Detect which cell encompasses the target text, then output its [x, y] center coordinate. 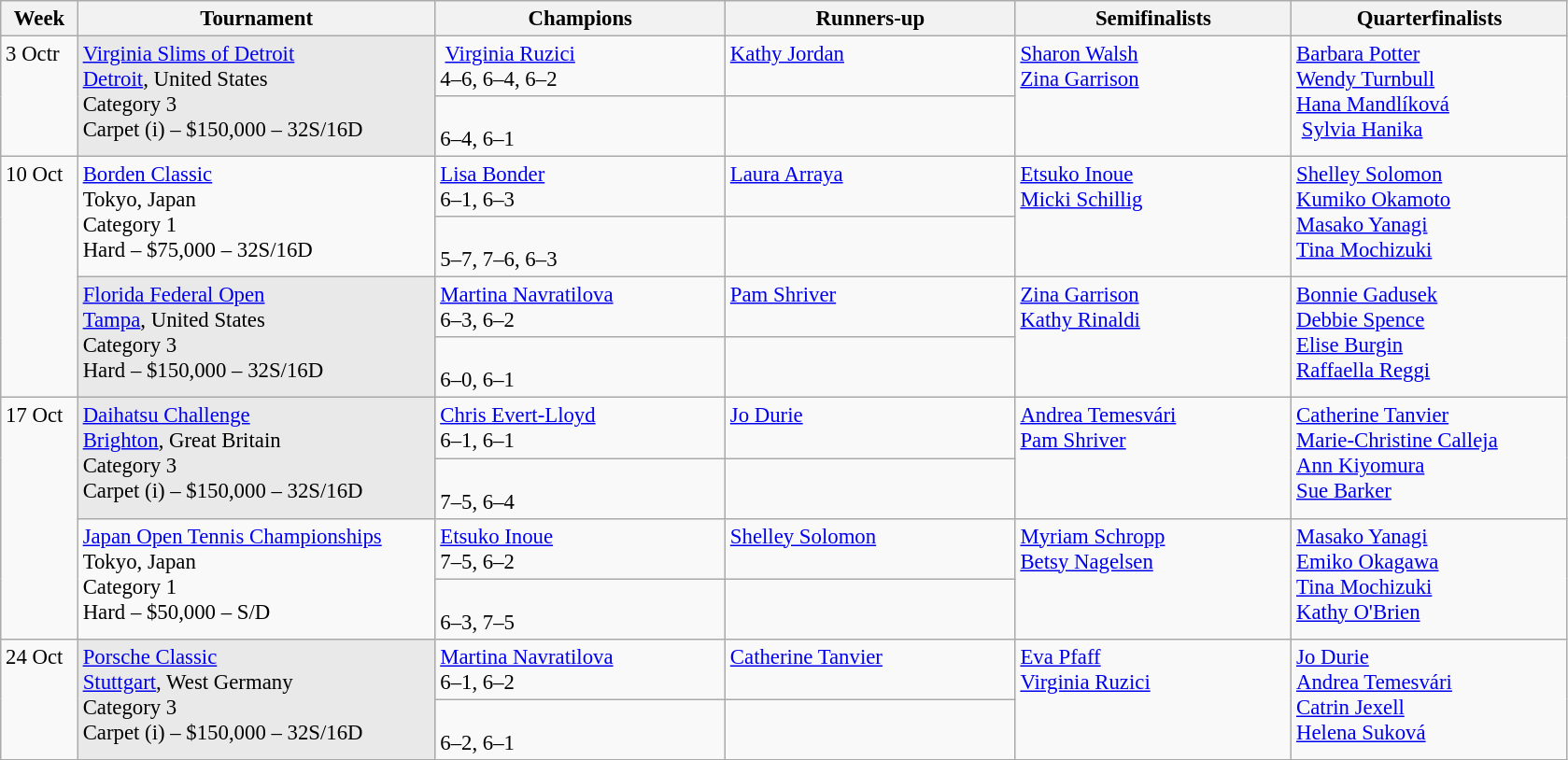
Eva Pfaff Virginia Ruzici [1153, 698]
Florida Federal Open Tampa, United States Category 3 Hard – $150,000 – 32S/16D [256, 338]
Etsuko Inoue7–5, 6–2 [581, 549]
Quarterfinalists [1430, 19]
Barbara Potter Wendy Turnbull Hana Mandlíková Sylvia Hanika [1430, 97]
24 Oct [39, 698]
Runners-up [870, 19]
Daihatsu Challenge Brighton, Great Britain Category 3 Carpet (i) – $150,000 – 32S/16D [256, 457]
Catherine Tanvier [870, 669]
Laura Arraya [870, 187]
6–2, 6–1 [581, 730]
Jo Durie [870, 428]
6–3, 7–5 [581, 609]
5–7, 7–6, 6–3 [581, 246]
17 Oct [39, 518]
Kathy Jordan [870, 67]
Masako Yanagi Emiko Okagawa Tina Mochizuki Kathy O'Brien [1430, 579]
10 Oct [39, 277]
Virginia Slims of Detroit Detroit, United States Category 3 Carpet (i) – $150,000 – 32S/16D [256, 97]
Chris Evert-Lloyd 6–1, 6–1 [581, 428]
Zina Garrison Kathy Rinaldi [1153, 338]
Champions [581, 19]
Catherine Tanvier Marie-Christine Calleja Ann Kiyomura Sue Barker [1430, 457]
Etsuko Inoue Micki Schillig [1153, 217]
Bonnie Gadusek Debbie Spence Elise Burgin Raffaella Reggi [1430, 338]
Tournament [256, 19]
Shelley Solomon Kumiko Okamoto Masako Yanagi Tina Mochizuki [1430, 217]
7–5, 6–4 [581, 489]
Myriam Schropp Betsy Nagelsen [1153, 579]
Pam Shriver [870, 308]
Week [39, 19]
Martina Navratilova 6–1, 6–2 [581, 669]
6–0, 6–1 [581, 368]
Lisa Bonder 6–1, 6–3 [581, 187]
Virginia Ruzici 4–6, 6–4, 6–2 [581, 67]
Shelley Solomon [870, 549]
Semifinalists [1153, 19]
3 Octr [39, 97]
Martina Navratilova 6–3, 6–2 [581, 308]
Japan Open Tennis Championships Tokyo, Japan Category 1 Hard – $50,000 – S/D [256, 579]
Sharon Walsh Zina Garrison [1153, 97]
Borden Classic Tokyo, Japan Category 1 Hard – $75,000 – 32S/16D [256, 217]
Jo Durie Andrea Temesvári Catrin Jexell Helena Suková [1430, 698]
6–4, 6–1 [581, 127]
Porsche Classic Stuttgart, West Germany Category 3 Carpet (i) – $150,000 – 32S/16D [256, 698]
Andrea Temesvári Pam Shriver [1153, 457]
